Return (X, Y) of the center of cell containing provided text 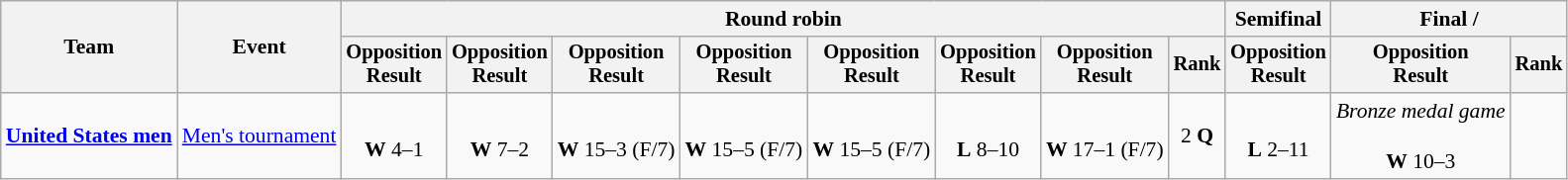
Semifinal (1278, 19)
L 8–10 (989, 136)
United States men (89, 136)
Men's tournament (260, 136)
W 7–2 (499, 136)
Bronze medal gameW 10–3 (1420, 136)
W 17–1 (F/7) (1105, 136)
2 Q (1198, 136)
L 2–11 (1278, 136)
W 4–1 (394, 136)
Round robin (783, 19)
Event (260, 47)
Team (89, 47)
W 15–3 (F/7) (616, 136)
Final / (1449, 19)
